Extract the (x, y) coordinate from the center of the cell holding the provided text.  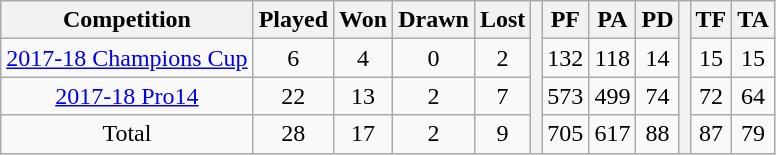
2017-18 Champions Cup (127, 58)
72 (711, 96)
Drawn (434, 20)
13 (364, 96)
2017-18 Pro14 (127, 96)
705 (566, 134)
PA (612, 20)
14 (658, 58)
499 (612, 96)
Won (364, 20)
9 (502, 134)
Lost (502, 20)
118 (612, 58)
64 (754, 96)
87 (711, 134)
573 (566, 96)
74 (658, 96)
Total (127, 134)
88 (658, 134)
TA (754, 20)
PD (658, 20)
28 (293, 134)
4 (364, 58)
617 (612, 134)
6 (293, 58)
TF (711, 20)
0 (434, 58)
7 (502, 96)
79 (754, 134)
Played (293, 20)
17 (364, 134)
22 (293, 96)
PF (566, 20)
Competition (127, 20)
132 (566, 58)
